Capture the cell that displays the provided text and extract its [X, Y] central coordinate. 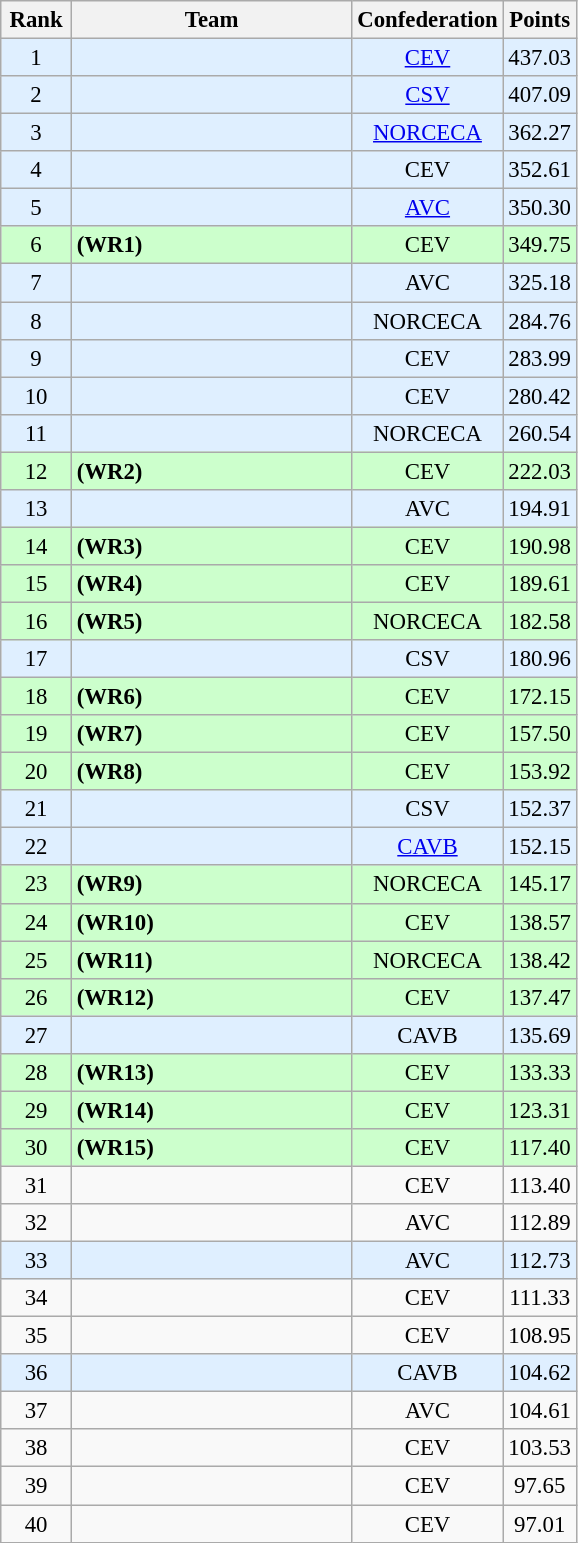
19 [36, 734]
113.40 [540, 1185]
6 [36, 245]
4 [36, 170]
152.15 [540, 847]
(WR3) [212, 546]
12 [36, 471]
36 [36, 1373]
137.47 [540, 997]
350.30 [540, 208]
189.61 [540, 584]
33 [36, 1261]
(WR8) [212, 772]
8 [36, 321]
172.15 [540, 697]
27 [36, 1035]
25 [36, 960]
(WR11) [212, 960]
(WR7) [212, 734]
145.17 [540, 885]
190.98 [540, 546]
(WR12) [212, 997]
(WR6) [212, 697]
22 [36, 847]
32 [36, 1223]
38 [36, 1449]
28 [36, 1073]
182.58 [540, 621]
21 [36, 809]
(WR14) [212, 1110]
104.61 [540, 1411]
108.95 [540, 1336]
284.76 [540, 321]
31 [36, 1185]
30 [36, 1148]
(WR1) [212, 245]
352.61 [540, 170]
1 [36, 58]
362.27 [540, 133]
Team [212, 20]
260.54 [540, 433]
123.31 [540, 1110]
(WR2) [212, 471]
138.42 [540, 960]
7 [36, 283]
(WR13) [212, 1073]
97.01 [540, 1524]
24 [36, 922]
97.65 [540, 1486]
26 [36, 997]
23 [36, 885]
(WR5) [212, 621]
17 [36, 659]
Confederation [428, 20]
180.96 [540, 659]
135.69 [540, 1035]
35 [36, 1336]
14 [36, 546]
152.37 [540, 809]
40 [36, 1524]
20 [36, 772]
39 [36, 1486]
(WR9) [212, 885]
Rank [36, 20]
349.75 [540, 245]
18 [36, 697]
325.18 [540, 283]
10 [36, 396]
37 [36, 1411]
2 [36, 95]
437.03 [540, 58]
3 [36, 133]
112.73 [540, 1261]
407.09 [540, 95]
15 [36, 584]
(WR10) [212, 922]
11 [36, 433]
(WR4) [212, 584]
111.33 [540, 1298]
112.89 [540, 1223]
29 [36, 1110]
9 [36, 358]
103.53 [540, 1449]
133.33 [540, 1073]
157.50 [540, 734]
194.91 [540, 509]
Points [540, 20]
16 [36, 621]
153.92 [540, 772]
104.62 [540, 1373]
280.42 [540, 396]
283.99 [540, 358]
34 [36, 1298]
13 [36, 509]
138.57 [540, 922]
117.40 [540, 1148]
222.03 [540, 471]
5 [36, 208]
(WR15) [212, 1148]
